Return (X, Y) of the center of cell containing provided text 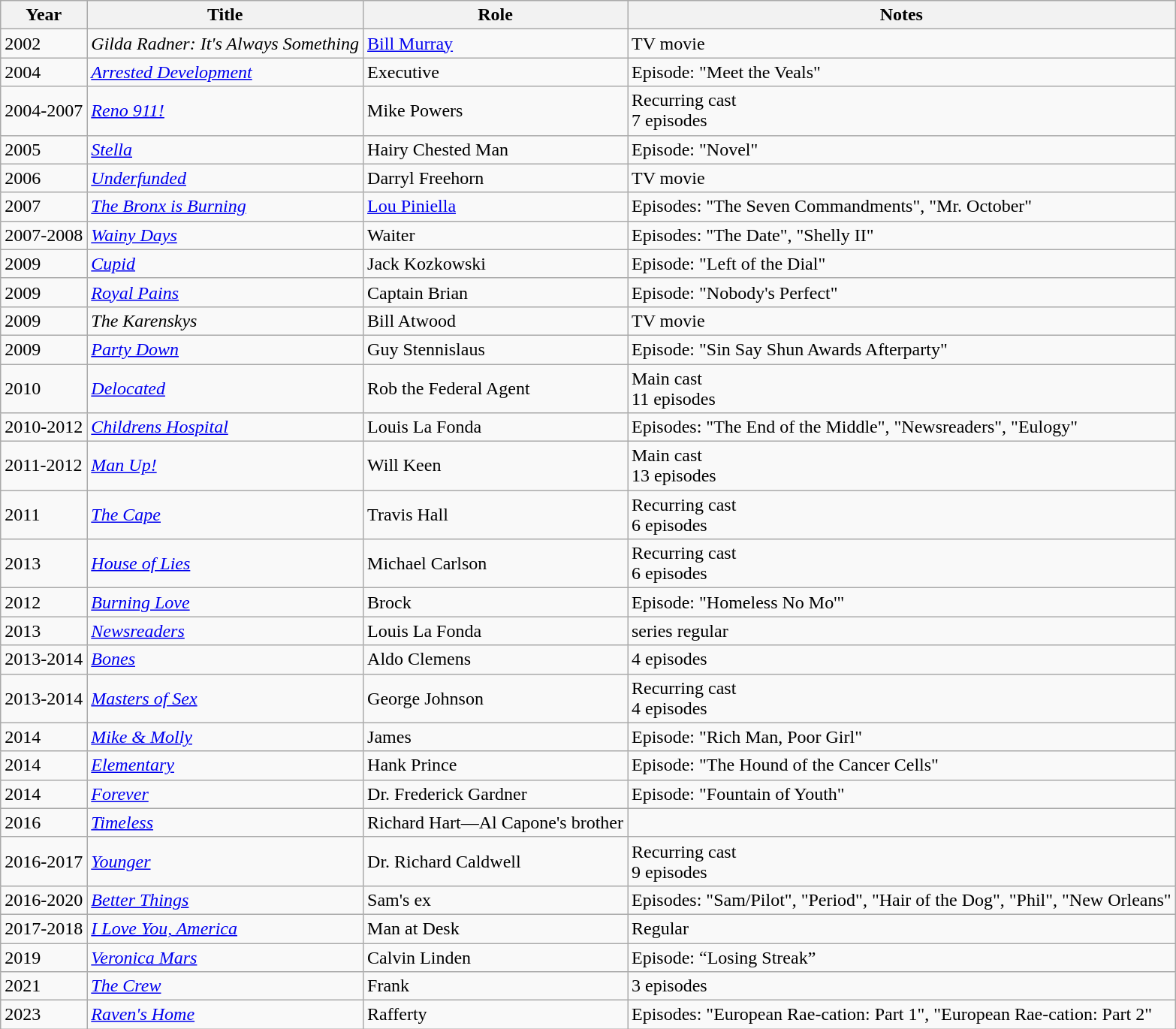
House of Lies (225, 563)
Bones (225, 659)
2016-2017 (44, 861)
Episodes: "The End of the Middle", "Newsreaders", "Eulogy" (902, 427)
Episodes: "The Seven Commandments", "Mr. October" (902, 207)
Brock (496, 602)
Episode: “Losing Streak” (902, 958)
Better Things (225, 900)
Underfunded (225, 178)
Younger (225, 861)
3 episodes (902, 986)
2021 (44, 986)
Reno 911! (225, 111)
Royal Pains (225, 292)
Michael Carlson (496, 563)
Main cast13 episodes (902, 466)
2004 (44, 72)
Year (44, 15)
Richard Hart—Al Capone's brother (496, 822)
Cupid (225, 264)
Newsreaders (225, 631)
Childrens Hospital (225, 427)
Lou Piniella (496, 207)
2011 (44, 515)
2023 (44, 1015)
Episode: "Nobody's Perfect" (902, 292)
2019 (44, 958)
Will Keen (496, 466)
Rafferty (496, 1015)
Hank Prince (496, 765)
Episode: "Meet the Veals" (902, 72)
Man at Desk (496, 928)
The Crew (225, 986)
2017-2018 (44, 928)
Episodes: "The Date", "Shelly II" (902, 235)
Bill Murray (496, 44)
2007-2008 (44, 235)
Party Down (225, 349)
Arrested Development (225, 72)
Elementary (225, 765)
The Karenskys (225, 321)
Mike Powers (496, 111)
Episode: "Sin Say Shun Awards Afterparty" (902, 349)
Darryl Freehorn (496, 178)
Main cast11 episodes (902, 388)
2004-2007 (44, 111)
2016 (44, 822)
Raven's Home (225, 1015)
Forever (225, 794)
Recurring cast7 episodes (902, 111)
4 episodes (902, 659)
2005 (44, 149)
Wainy Days (225, 235)
Episodes: "European Rae-cation: Part 1", "European Rae-cation: Part 2" (902, 1015)
Gilda Radner: It's Always Something (225, 44)
Bill Atwood (496, 321)
Frank (496, 986)
I Love You, America (225, 928)
Masters of Sex (225, 699)
Episode: "Left of the Dial" (902, 264)
Stella (225, 149)
Executive (496, 72)
2012 (44, 602)
Waiter (496, 235)
Episode: "The Hound of the Cancer Cells" (902, 765)
2016-2020 (44, 900)
Calvin Linden (496, 958)
2007 (44, 207)
2011-2012 (44, 466)
Episode: "Fountain of Youth" (902, 794)
Recurring cast9 episodes (902, 861)
Sam's ex (496, 900)
series regular (902, 631)
Episode: "Homeless No Mo'" (902, 602)
Episodes: "Sam/Pilot", "Period", "Hair of the Dog", "Phil", "New Orleans" (902, 900)
The Cape (225, 515)
Rob the Federal Agent (496, 388)
Timeless (225, 822)
Captain Brian (496, 292)
George Johnson (496, 699)
Guy Stennislaus (496, 349)
2010 (44, 388)
Aldo Clemens (496, 659)
Dr. Frederick Gardner (496, 794)
Travis Hall (496, 515)
2002 (44, 44)
James (496, 737)
Recurring cast4 episodes (902, 699)
Notes (902, 15)
Regular (902, 928)
Delocated (225, 388)
Role (496, 15)
Man Up! (225, 466)
Jack Kozkowski (496, 264)
Episode: "Rich Man, Poor Girl" (902, 737)
Dr. Richard Caldwell (496, 861)
Title (225, 15)
2006 (44, 178)
Burning Love (225, 602)
2010-2012 (44, 427)
Episode: "Novel" (902, 149)
Hairy Chested Man (496, 149)
The Bronx is Burning (225, 207)
Veronica Mars (225, 958)
Mike & Molly (225, 737)
